Return the (X, Y) coordinate for the center point of the cell that contains the specified text.  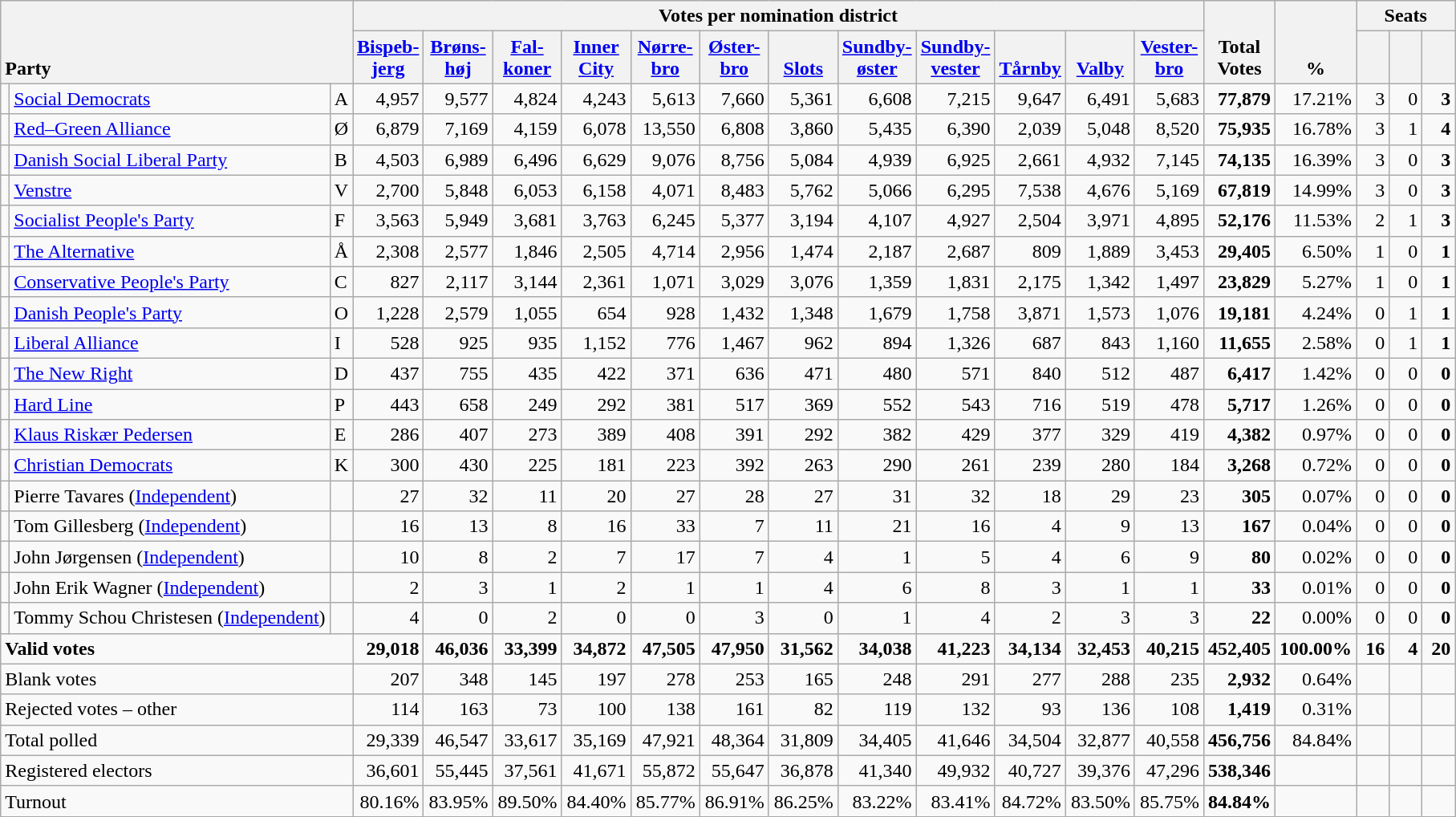
33,399 (527, 648)
6.50% (1316, 251)
34,405 (877, 740)
3,971 (1100, 221)
935 (527, 343)
Å (341, 251)
480 (877, 373)
2,117 (458, 282)
2,361 (596, 282)
5,169 (1169, 190)
% (1316, 42)
571 (955, 373)
John Erik Wagner (Independent) (170, 587)
4,824 (527, 99)
Registered electors (176, 770)
14.99% (1316, 190)
1.26% (1316, 404)
290 (877, 465)
Tom Gillesberg (Independent) (170, 526)
248 (877, 679)
33,617 (527, 740)
1,497 (1169, 282)
528 (388, 343)
29,018 (388, 648)
2,175 (1030, 282)
1,160 (1169, 343)
Blank votes (176, 679)
Vester- bro (1169, 58)
Tårnby (1030, 58)
I (341, 343)
2,932 (1239, 679)
429 (955, 435)
291 (955, 679)
1,228 (388, 312)
407 (458, 435)
28 (734, 496)
716 (1030, 404)
Ø (341, 129)
84.72% (1030, 801)
538,346 (1239, 770)
34,038 (877, 648)
17.21% (1316, 99)
Christian Democrats (170, 465)
928 (665, 312)
5,066 (877, 190)
Seats (1405, 16)
1,758 (955, 312)
3,453 (1169, 251)
49,932 (955, 770)
654 (596, 312)
The Alternative (170, 251)
21 (877, 526)
P (341, 404)
Valid votes (176, 648)
86.91% (734, 801)
Conservative People's Party (170, 282)
3,144 (527, 282)
6,879 (388, 129)
6,491 (1100, 99)
C (341, 282)
V (341, 190)
10 (388, 557)
29 (1100, 496)
273 (527, 435)
223 (665, 465)
3,076 (803, 282)
827 (388, 282)
435 (527, 373)
7,169 (458, 129)
5,084 (803, 160)
5,048 (1100, 129)
74,135 (1239, 160)
4,503 (388, 160)
O (341, 312)
29,405 (1239, 251)
437 (388, 373)
40,558 (1169, 740)
277 (1030, 679)
422 (596, 373)
2,504 (1030, 221)
1,831 (955, 282)
Votes per nomination district (778, 16)
5,435 (877, 129)
0.07% (1316, 496)
1,474 (803, 251)
31 (877, 496)
278 (665, 679)
32,453 (1100, 648)
39,376 (1100, 770)
A (341, 99)
636 (734, 373)
305 (1239, 496)
6,808 (734, 129)
0.72% (1316, 465)
239 (1030, 465)
207 (388, 679)
235 (1169, 679)
687 (1030, 343)
Fal- koner (527, 58)
3,029 (734, 282)
249 (527, 404)
Total polled (176, 740)
7,660 (734, 99)
77,879 (1239, 99)
6,417 (1239, 373)
184 (1169, 465)
9,076 (665, 160)
The New Right (170, 373)
391 (734, 435)
471 (803, 373)
6,078 (596, 129)
11.53% (1316, 221)
2,308 (388, 251)
181 (596, 465)
4,243 (596, 99)
Sundby- øster (877, 58)
5,848 (458, 190)
8,756 (734, 160)
2,039 (1030, 129)
4,159 (527, 129)
Inner City (596, 58)
6,053 (527, 190)
41,223 (955, 648)
6,925 (955, 160)
253 (734, 679)
E (341, 435)
329 (1100, 435)
108 (1169, 709)
John Jørgensen (Independent) (170, 557)
Turnout (176, 801)
9,577 (458, 99)
Pierre Tavares (Independent) (170, 496)
36,878 (803, 770)
3,268 (1239, 465)
132 (955, 709)
Venstre (170, 190)
136 (1100, 709)
419 (1169, 435)
1,326 (955, 343)
4,071 (665, 190)
7,538 (1030, 190)
52,176 (1239, 221)
2,700 (388, 190)
2,661 (1030, 160)
2,687 (955, 251)
Rejected votes – other (176, 709)
11,655 (1239, 343)
114 (388, 709)
Total Votes (1239, 42)
163 (458, 709)
Hard Line (170, 404)
16.39% (1316, 160)
0.00% (1316, 618)
377 (1030, 435)
165 (803, 679)
82 (803, 709)
Socialist People's Party (170, 221)
3,871 (1030, 312)
17 (665, 557)
100.00% (1316, 648)
5,949 (458, 221)
145 (527, 679)
261 (955, 465)
894 (877, 343)
4,676 (1100, 190)
Nørre- bro (665, 58)
B (341, 160)
85.75% (1169, 801)
8,520 (1169, 129)
Valby (1100, 58)
37,561 (527, 770)
31,562 (803, 648)
35,169 (596, 740)
263 (803, 465)
552 (877, 404)
Tommy Schou Christesen (Independent) (170, 618)
286 (388, 435)
K (341, 465)
225 (527, 465)
46,036 (458, 648)
1,342 (1100, 282)
67,819 (1239, 190)
7,215 (955, 99)
1,889 (1100, 251)
36,601 (388, 770)
840 (1030, 373)
389 (596, 435)
382 (877, 435)
6,496 (527, 160)
2,505 (596, 251)
925 (458, 343)
83.41% (955, 801)
4,932 (1100, 160)
83.22% (877, 801)
86.25% (803, 801)
9,647 (1030, 99)
93 (1030, 709)
13,550 (665, 129)
1.42% (1316, 373)
4,107 (877, 221)
5.27% (1316, 282)
452,405 (1239, 648)
0.04% (1316, 526)
19,181 (1239, 312)
371 (665, 373)
4,957 (388, 99)
4,714 (665, 251)
443 (388, 404)
5,361 (803, 99)
55,872 (665, 770)
32,877 (1100, 740)
55,647 (734, 770)
288 (1100, 679)
2,956 (734, 251)
4,895 (1169, 221)
119 (877, 709)
47,950 (734, 648)
47,296 (1169, 770)
755 (458, 373)
197 (596, 679)
Bispeb- jerg (388, 58)
55,445 (458, 770)
23,829 (1239, 282)
843 (1100, 343)
41,671 (596, 770)
3,763 (596, 221)
430 (458, 465)
83.95% (458, 801)
48,364 (734, 740)
6,245 (665, 221)
34,504 (1030, 740)
517 (734, 404)
89.50% (527, 801)
3,860 (803, 129)
3,563 (388, 221)
0.01% (1316, 587)
5,377 (734, 221)
3,681 (527, 221)
1,055 (527, 312)
408 (665, 435)
2,577 (458, 251)
300 (388, 465)
47,921 (665, 740)
0.31% (1316, 709)
1,467 (734, 343)
100 (596, 709)
31,809 (803, 740)
809 (1030, 251)
6,608 (877, 99)
456,756 (1239, 740)
22 (1239, 618)
D (341, 373)
0.02% (1316, 557)
75,935 (1239, 129)
Sundby- vester (955, 58)
84.40% (596, 801)
5,762 (803, 190)
1,359 (877, 282)
18 (1030, 496)
478 (1169, 404)
Danish Social Liberal Party (170, 160)
47,505 (665, 648)
F (341, 221)
Klaus Riskær Pedersen (170, 435)
1,419 (1239, 709)
0.97% (1316, 435)
41,340 (877, 770)
7,145 (1169, 160)
1,071 (665, 282)
Slots (803, 58)
40,215 (1169, 648)
5,717 (1239, 404)
1,846 (527, 251)
Party (176, 42)
2.58% (1316, 343)
1,679 (877, 312)
4,927 (955, 221)
280 (1100, 465)
167 (1239, 526)
348 (458, 679)
34,872 (596, 648)
29,339 (388, 740)
Danish People's Party (170, 312)
5,683 (1169, 99)
6,158 (596, 190)
0.64% (1316, 679)
40,727 (1030, 770)
85.77% (665, 801)
3,194 (803, 221)
73 (527, 709)
776 (665, 343)
6,989 (458, 160)
2,579 (458, 312)
138 (665, 709)
1,076 (1169, 312)
6,390 (955, 129)
1,152 (596, 343)
34,134 (1030, 648)
41,646 (955, 740)
1,432 (734, 312)
6,295 (955, 190)
2,187 (877, 251)
962 (803, 343)
Liberal Alliance (170, 343)
487 (1169, 373)
23 (1169, 496)
8,483 (734, 190)
80 (1239, 557)
5,613 (665, 99)
Øster- bro (734, 58)
Brøns- høj (458, 58)
4,939 (877, 160)
80.16% (388, 801)
Social Democrats (170, 99)
381 (665, 404)
392 (734, 465)
658 (458, 404)
519 (1100, 404)
1,573 (1100, 312)
46,547 (458, 740)
512 (1100, 373)
543 (955, 404)
Red–Green Alliance (170, 129)
4,382 (1239, 435)
369 (803, 404)
5 (955, 557)
83.50% (1100, 801)
1,348 (803, 312)
4.24% (1316, 312)
161 (734, 709)
6,629 (596, 160)
16.78% (1316, 129)
